Locate the cell with the specified text and output its [x, y] center coordinate. 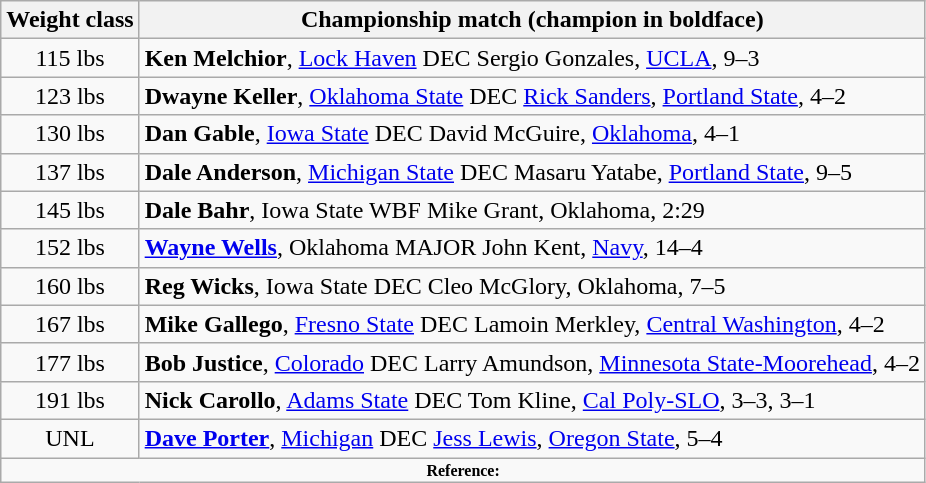
152 lbs [70, 248]
123 lbs [70, 96]
Championship match (champion in boldface) [532, 20]
177 lbs [70, 362]
145 lbs [70, 210]
Dave Porter, Michigan DEC Jess Lewis, Oregon State, 5–4 [532, 438]
191 lbs [70, 400]
Dan Gable, Iowa State DEC David McGuire, Oklahoma, 4–1 [532, 134]
Dale Bahr, Iowa State WBF Mike Grant, Oklahoma, 2:29 [532, 210]
160 lbs [70, 286]
137 lbs [70, 172]
167 lbs [70, 324]
Dwayne Keller, Oklahoma State DEC Rick Sanders, Portland State, 4–2 [532, 96]
115 lbs [70, 58]
UNL [70, 438]
Dale Anderson, Michigan State DEC Masaru Yatabe, Portland State, 9–5 [532, 172]
Reference: [464, 470]
Nick Carollo, Adams State DEC Tom Kline, Cal Poly-SLO, 3–3, 3–1 [532, 400]
Ken Melchior, Lock Haven DEC Sergio Gonzales, UCLA, 9–3 [532, 58]
Mike Gallego, Fresno State DEC Lamoin Merkley, Central Washington, 4–2 [532, 324]
Weight class [70, 20]
Bob Justice, Colorado DEC Larry Amundson, Minnesota State-Moorehead, 4–2 [532, 362]
Reg Wicks, Iowa State DEC Cleo McGlory, Oklahoma, 7–5 [532, 286]
130 lbs [70, 134]
Wayne Wells, Oklahoma MAJOR John Kent, Navy, 14–4 [532, 248]
